Output the [X, Y] coordinate of the center of the cell containing the given text.  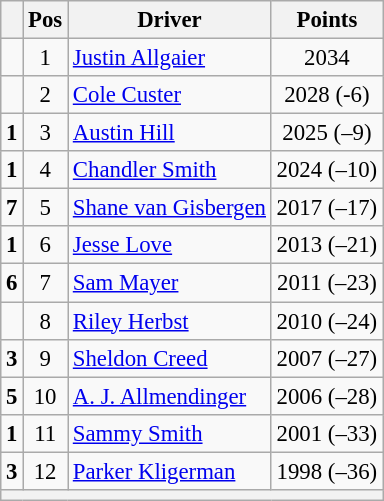
9 [46, 358]
Riley Herbst [170, 321]
A. J. Allmendinger [170, 396]
Chandler Smith [170, 170]
2017 (–17) [326, 208]
11 [46, 433]
Sam Mayer [170, 283]
Points [326, 20]
Parker Kligerman [170, 471]
2013 (–21) [326, 245]
2007 (–27) [326, 358]
2028 (-6) [326, 95]
1998 (–36) [326, 471]
2024 (–10) [326, 170]
2011 (–23) [326, 283]
Austin Hill [170, 133]
Cole Custer [170, 95]
Pos [46, 20]
Justin Allgaier [170, 58]
2034 [326, 58]
2006 (–28) [326, 396]
8 [46, 321]
2001 (–33) [326, 433]
Jesse Love [170, 245]
10 [46, 396]
Sheldon Creed [170, 358]
Driver [170, 20]
2025 (–9) [326, 133]
Shane van Gisbergen [170, 208]
12 [46, 471]
2 [46, 95]
Sammy Smith [170, 433]
4 [46, 170]
2010 (–24) [326, 321]
